Capture the cell that displays the provided text and extract its [X, Y] central coordinate. 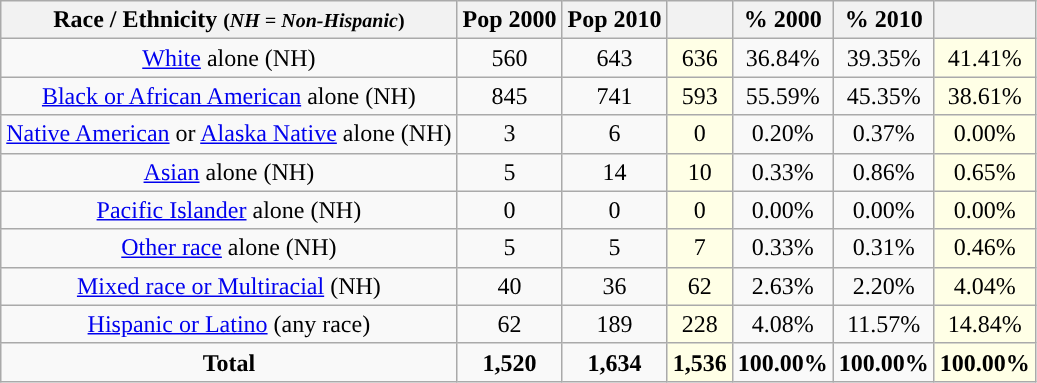
7 [700, 248]
6 [614, 134]
0.20% [782, 134]
Mixed race or Multiracial (NH) [229, 286]
40 [510, 286]
14.84% [984, 324]
White alone (NH) [229, 58]
0.65% [984, 172]
636 [700, 58]
% 2000 [782, 20]
14 [614, 172]
36 [614, 286]
36.84% [782, 58]
0.86% [884, 172]
Other race alone (NH) [229, 248]
3 [510, 134]
41.41% [984, 58]
2.20% [884, 286]
Pop 2010 [614, 20]
189 [614, 324]
845 [510, 96]
1,520 [510, 362]
Pop 2000 [510, 20]
1,634 [614, 362]
45.35% [884, 96]
593 [700, 96]
% 2010 [884, 20]
741 [614, 96]
1,536 [700, 362]
228 [700, 324]
643 [614, 58]
4.08% [782, 324]
Pacific Islander alone (NH) [229, 210]
2.63% [782, 286]
0.46% [984, 248]
Race / Ethnicity (NH = Non-Hispanic) [229, 20]
0.37% [884, 134]
39.35% [884, 58]
10 [700, 172]
55.59% [782, 96]
Native American or Alaska Native alone (NH) [229, 134]
Total [229, 362]
560 [510, 58]
38.61% [984, 96]
0.31% [884, 248]
4.04% [984, 286]
Asian alone (NH) [229, 172]
11.57% [884, 324]
Hispanic or Latino (any race) [229, 324]
Black or African American alone (NH) [229, 96]
